Capture the cell that displays the provided text and extract its [x, y] central coordinate. 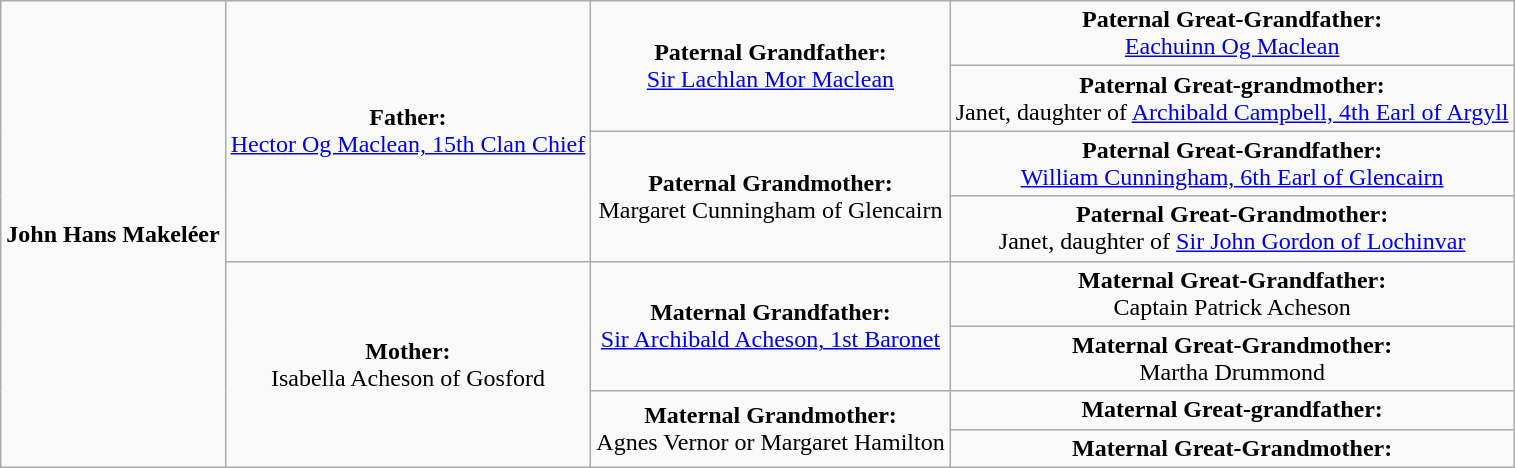
Paternal Great-Grandfather:Eachuinn Og Maclean [1232, 34]
Maternal Grandmother:Agnes Vernor or Margaret Hamilton [770, 429]
Maternal Great-Grandmother: [1232, 448]
Maternal Great-grandfather: [1232, 410]
Mother:Isabella Acheson of Gosford [408, 364]
Paternal Great-Grandfather:William Cunningham, 6th Earl of Glencairn [1232, 164]
Paternal Grandmother:Margaret Cunningham of Glencairn [770, 196]
Paternal Great-grandmother:Janet, daughter of Archibald Campbell, 4th Earl of Argyll [1232, 98]
Father:Hector Og Maclean, 15th Clan Chief [408, 131]
Paternal Grandfather:Sir Lachlan Mor Maclean [770, 66]
Maternal Great-Grandfather:Captain Patrick Acheson [1232, 294]
John Hans Makeléer [113, 234]
Paternal Great-Grandmother:Janet, daughter of Sir John Gordon of Lochinvar [1232, 228]
Maternal Great-Grandmother:Martha Drummond [1232, 358]
Maternal Grandfather:Sir Archibald Acheson, 1st Baronet [770, 326]
